For the text-containing cell, return its midpoint in (X, Y) coordinate format. 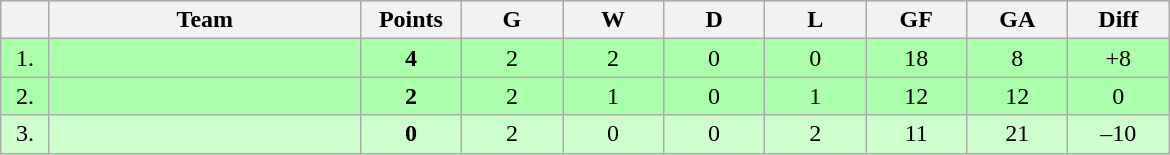
21 (1018, 134)
Points (410, 20)
GF (916, 20)
Team (204, 20)
1. (26, 58)
18 (916, 58)
3. (26, 134)
+8 (1118, 58)
4 (410, 58)
G (512, 20)
GA (1018, 20)
11 (916, 134)
L (816, 20)
2. (26, 96)
Diff (1118, 20)
8 (1018, 58)
W (612, 20)
–10 (1118, 134)
D (714, 20)
